Return (X, Y) of the center of cell containing provided text 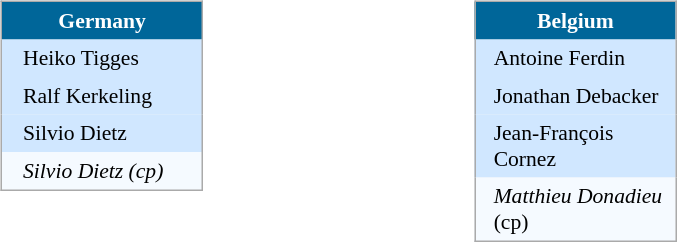
Silvio Dietz (110, 133)
Silvio Dietz (cp) (110, 171)
Jean-François Cornez (582, 146)
Heiko Tigges (110, 59)
Belgium (576, 20)
Matthieu Donadieu (cp) (582, 210)
Antoine Ferdin (582, 59)
Germany (102, 20)
Ralf Kerkeling (110, 96)
Jonathan Debacker (582, 96)
